Locate the cell with the specified text and output its (X, Y) center coordinate. 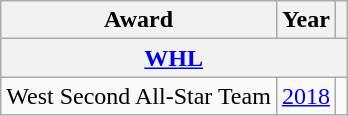
West Second All-Star Team (139, 96)
Year (306, 20)
2018 (306, 96)
WHL (174, 58)
Award (139, 20)
